Search for the cell housing the specified text and yield its (X, Y) center coordinate. 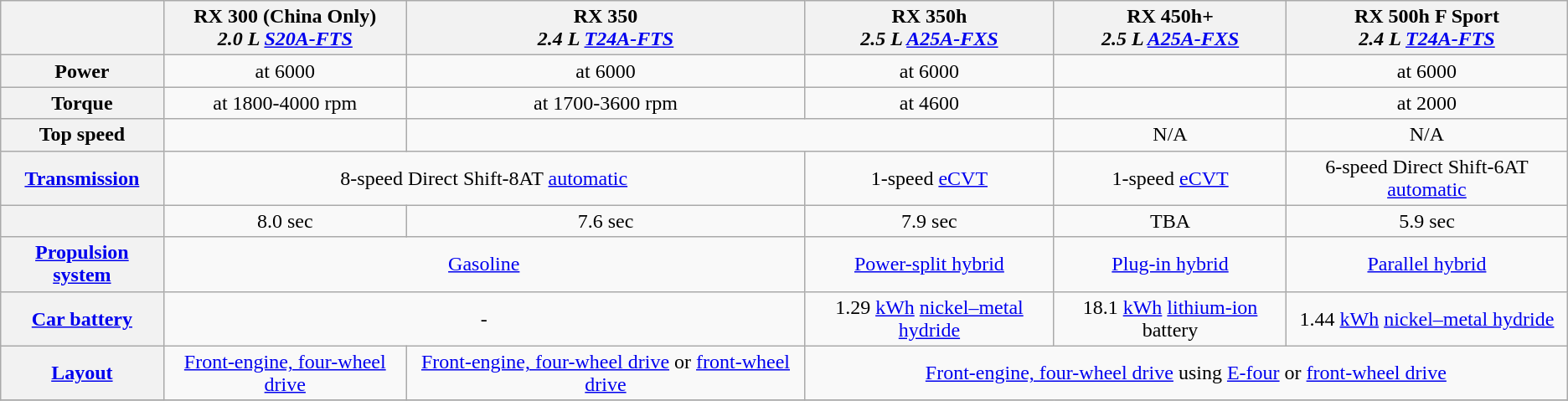
Front-engine, four-wheel drive using E-four or front-wheel drive (1186, 373)
at 1700-3600 rpm (606, 103)
Propulsion system (82, 265)
RX 300 (China Only)2.0 L S20A-FTS (285, 28)
Car battery (82, 318)
8.0 sec (285, 221)
Transmission (82, 177)
1.29 kWh nickel–metal hydride (929, 318)
6-speed Direct Shift-6AT automatic (1427, 177)
Power (82, 71)
5.9 sec (1427, 221)
at 4600 (929, 103)
RX 450h+ 2.5 L A25A-FXS (1169, 28)
RX 3502.4 L T24A-FTS (606, 28)
Power-split hybrid (929, 265)
Torque (82, 103)
1.44 kWh nickel–metal hydride (1427, 318)
Front-engine, four-wheel drive (285, 373)
TBA (1169, 221)
Front-engine, four-wheel drive or front-wheel drive (606, 373)
7.9 sec (929, 221)
Top speed (82, 135)
8-speed Direct Shift-8AT automatic (484, 177)
- (484, 318)
RX 350h 2.5 L A25A-FXS (929, 28)
at 2000 (1427, 103)
at 1800-4000 rpm (285, 103)
18.1 kWh lithium-ion battery (1169, 318)
Gasoline (484, 265)
Layout (82, 373)
Parallel hybrid (1427, 265)
RX 500h F Sport 2.4 L T24A-FTS (1427, 28)
Plug-in hybrid (1169, 265)
7.6 sec (606, 221)
